Search for the cell housing the specified text and yield its [X, Y] center coordinate. 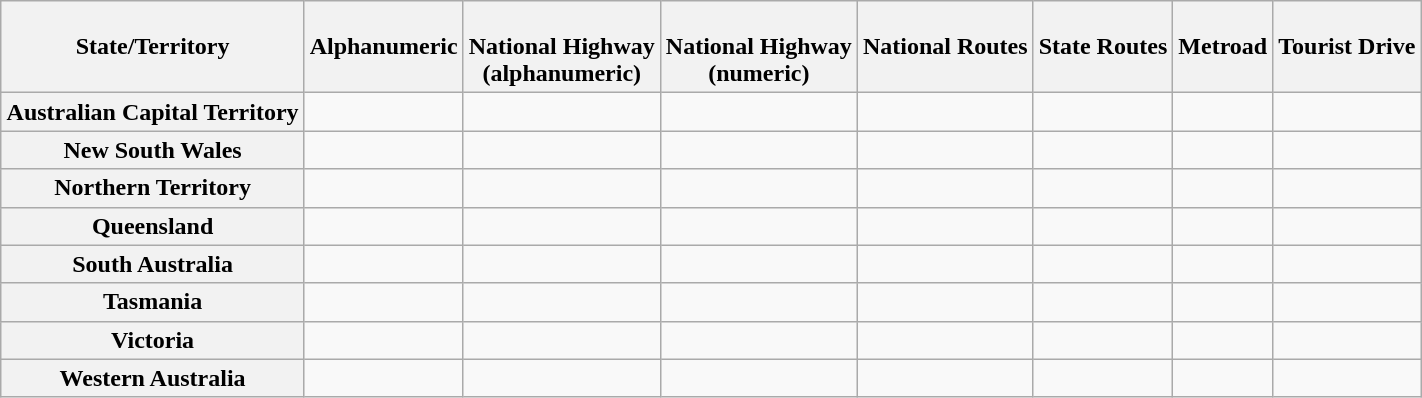
Victoria [152, 340]
South Australia [152, 264]
State Routes [1103, 47]
Northern Territory [152, 188]
Tourist Drive [1347, 47]
National Routes [945, 47]
Metroad [1223, 47]
Queensland [152, 226]
Western Australia [152, 378]
National Highway(alphanumeric) [562, 47]
New South Wales [152, 150]
Australian Capital Territory [152, 112]
Tasmania [152, 302]
Alphanumeric [384, 47]
National Highway(numeric) [758, 47]
State/Territory [152, 47]
